Identify which cell holds the provided text, then report its [x, y] central coordinate. 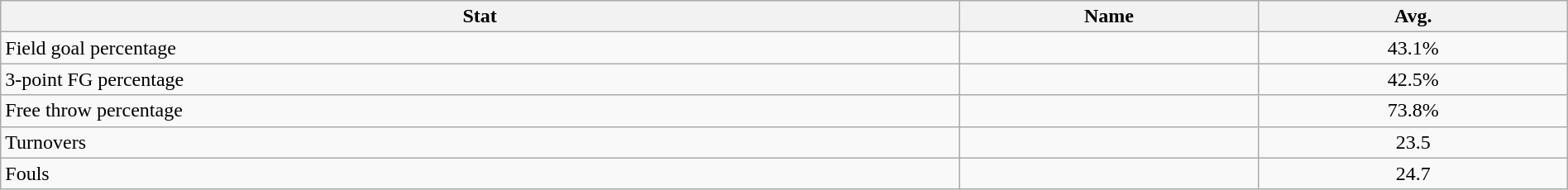
Field goal percentage [480, 48]
Fouls [480, 173]
73.8% [1413, 111]
Name [1110, 17]
43.1% [1413, 48]
23.5 [1413, 142]
3-point FG percentage [480, 79]
Turnovers [480, 142]
42.5% [1413, 79]
24.7 [1413, 173]
Free throw percentage [480, 111]
Avg. [1413, 17]
Stat [480, 17]
